Locate the cell with the specified text and output its (X, Y) center coordinate. 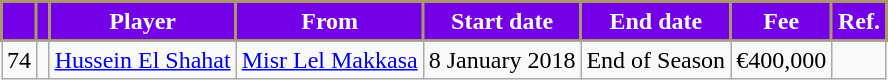
€400,000 (782, 60)
Fee (782, 22)
End of Season (656, 60)
Hussein El Shahat (142, 60)
End date (656, 22)
Player (142, 22)
Misr Lel Makkasa (330, 60)
74 (20, 60)
8 January 2018 (502, 60)
Start date (502, 22)
Ref. (860, 22)
From (330, 22)
